Find where the given text appears and provide that cell's center as [x, y] coordinate. 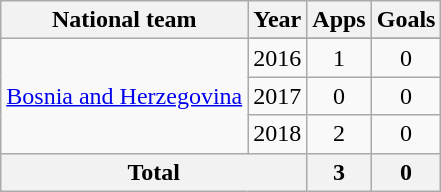
Bosnia and Herzegovina [124, 96]
3 [339, 172]
2016 [278, 58]
2018 [278, 134]
Total [154, 172]
Year [278, 20]
Goals [406, 20]
1 [339, 58]
2 [339, 134]
2017 [278, 96]
Apps [339, 20]
National team [124, 20]
